Pinpoint the cell where the given text exists, returning its [X, Y] midpoint coordinate. 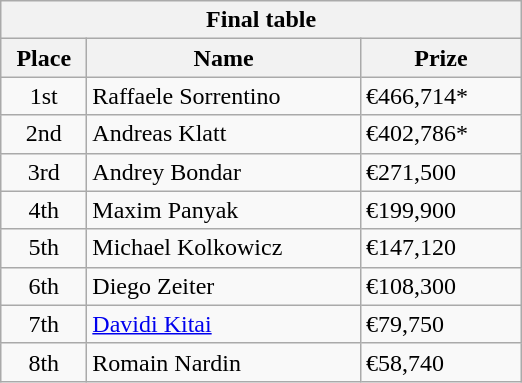
Maxim Panyak [224, 210]
Romain Nardin [224, 362]
Andreas Klatt [224, 134]
4th [44, 210]
Diego Zeiter [224, 286]
Prize [440, 58]
€466,714* [440, 96]
Raffaele Sorrentino [224, 96]
€108,300 [440, 286]
€147,120 [440, 248]
€199,900 [440, 210]
6th [44, 286]
€271,500 [440, 172]
€79,750 [440, 324]
2nd [44, 134]
5th [44, 248]
Name [224, 58]
Final table [262, 20]
1st [44, 96]
7th [44, 324]
3rd [44, 172]
€58,740 [440, 362]
8th [44, 362]
Place [44, 58]
Michael Kolkowicz [224, 248]
Andrey Bondar [224, 172]
€402,786* [440, 134]
Davidi Kitai [224, 324]
